From the cell containing the given text, extract its center point as [x, y] coordinate. 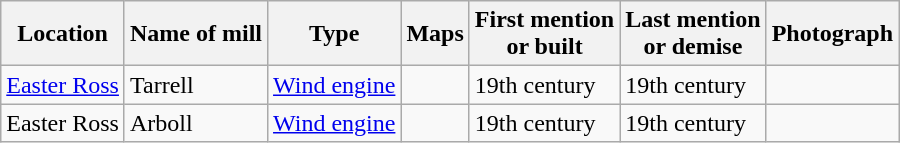
Location [63, 34]
Tarrell [196, 85]
Type [334, 34]
First mentionor built [544, 34]
Name of mill [196, 34]
Photograph [832, 34]
Arboll [196, 123]
Maps [435, 34]
Last mention or demise [693, 34]
